Return (x, y) of the center of cell containing provided text 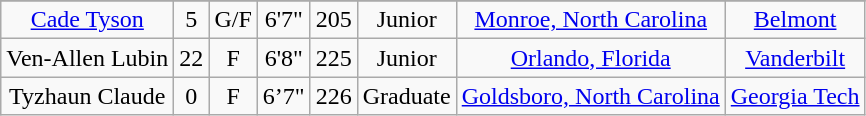
225 (334, 58)
22 (192, 58)
Cade Tyson (88, 20)
5 (192, 20)
Monroe, North Carolina (590, 20)
205 (334, 20)
6’7" (284, 96)
Orlando, Florida (590, 58)
6'7" (284, 20)
Tyzhaun Claude (88, 96)
Graduate (406, 96)
0 (192, 96)
226 (334, 96)
6'8" (284, 58)
G/F (233, 20)
Ven-Allen Lubin (88, 58)
Georgia Tech (795, 96)
Belmont (795, 20)
Goldsboro, North Carolina (590, 96)
Vanderbilt (795, 58)
